Capture the cell that displays the provided text and extract its [x, y] central coordinate. 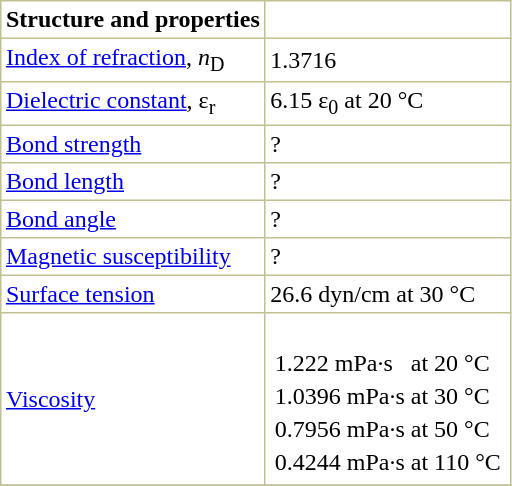
at 20 °C [456, 364]
Bond strength [133, 145]
Bond length [133, 182]
6.15 ε0 at 20 °C [388, 104]
26.6 dyn/cm at 30 °C [388, 295]
at 30 °C [456, 397]
0.7956 mPa·s [340, 430]
Bond angle [133, 220]
Viscosity [133, 399]
1.222 mPa·s at 20 °C 1.0396 mPa·s at 30 °C 0.7956 mPa·s at 50 °C 0.4244 mPa·s at 110 °C [388, 399]
0.4244 mPa·s [340, 463]
Surface tension [133, 295]
at 110 °C [456, 463]
Magnetic susceptibility [133, 257]
Dielectric constant, εr [133, 104]
1.3716 [388, 60]
1.222 mPa·s [340, 364]
Structure and properties [133, 20]
Index of refraction, nD [133, 60]
1.0396 mPa·s [340, 397]
at 50 °C [456, 430]
